Return [x, y] of the center of cell containing provided text 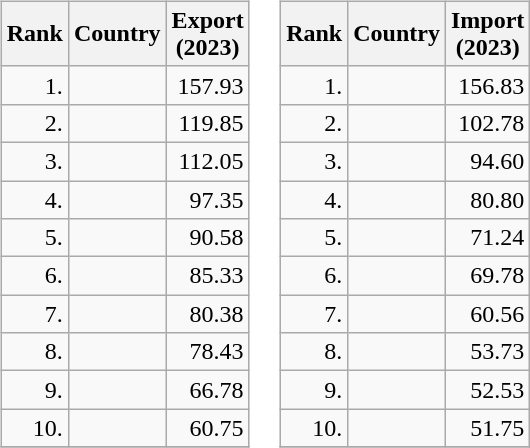
Export(2023) [208, 34]
52.53 [487, 390]
156.83 [487, 85]
112.05 [208, 161]
85.33 [208, 276]
102.78 [487, 123]
69.78 [487, 276]
97.35 [208, 199]
53.73 [487, 352]
119.85 [208, 123]
157.93 [208, 85]
94.60 [487, 161]
60.75 [208, 428]
66.78 [208, 390]
90.58 [208, 238]
80.80 [487, 199]
78.43 [208, 352]
Import(2023) [487, 34]
80.38 [208, 314]
71.24 [487, 238]
51.75 [487, 428]
60.56 [487, 314]
